For the text-containing cell, return its midpoint in [x, y] coordinate format. 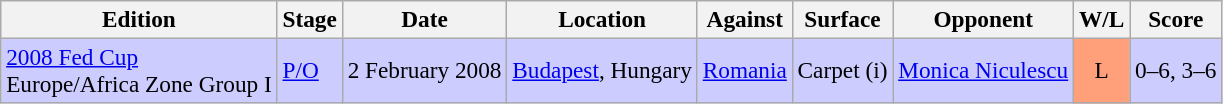
Monica Niculescu [984, 70]
Budapest, Hungary [602, 70]
Stage [310, 19]
Score [1176, 19]
Romania [744, 70]
P/O [310, 70]
Date [424, 19]
Carpet (i) [842, 70]
2 February 2008 [424, 70]
W/L [1102, 19]
L [1102, 70]
2008 Fed Cup Europe/Africa Zone Group I [139, 70]
0–6, 3–6 [1176, 70]
Surface [842, 19]
Against [744, 19]
Edition [139, 19]
Opponent [984, 19]
Location [602, 19]
